Capture the cell that displays the provided text and extract its [X, Y] central coordinate. 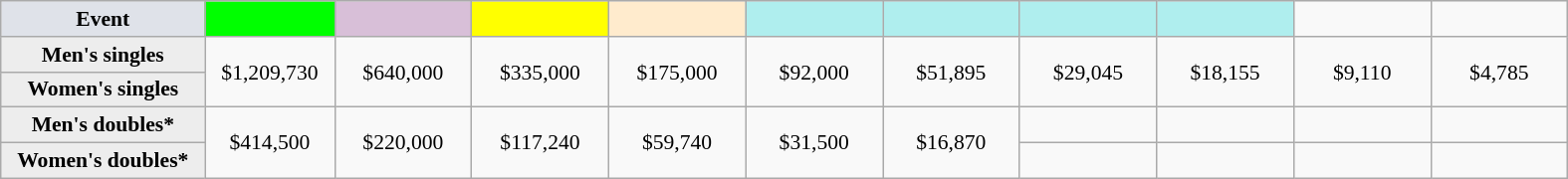
$9,110 [1362, 72]
$16,870 [951, 143]
$4,785 [1499, 72]
$92,000 [814, 72]
Event [104, 19]
$335,000 [541, 72]
$117,240 [541, 143]
Men's doubles* [104, 125]
$29,045 [1088, 72]
$414,500 [270, 143]
Men's singles [104, 55]
$640,000 [403, 72]
Women's singles [104, 89]
$175,000 [677, 72]
$1,209,730 [270, 72]
$220,000 [403, 143]
Women's doubles* [104, 161]
$31,500 [814, 143]
$18,155 [1226, 72]
$59,740 [677, 143]
$51,895 [951, 72]
